Provide the (x, y) coordinate of the cell's center where the given text is located.  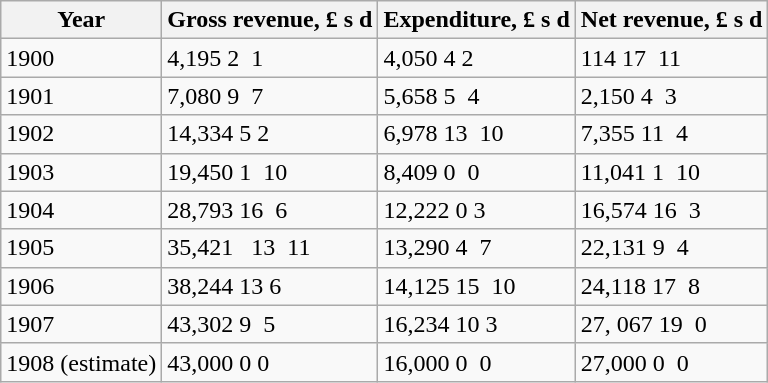
27,000 0 0 (672, 362)
5,658 5 4 (476, 96)
35,421 13 11 (270, 248)
1904 (82, 210)
13,290 4 7 (476, 248)
28,793 16 6 (270, 210)
Net revenue, £ s d (672, 20)
16,234 10 3 (476, 324)
7,080 9 7 (270, 96)
4,195 2 1 (270, 58)
43,302 9 5 (270, 324)
1901 (82, 96)
14,334 5 2 (270, 134)
1907 (82, 324)
11,041 1 10 (672, 172)
1900 (82, 58)
16,574 16 3 (672, 210)
38,244 13 6 (270, 286)
16,000 0 0 (476, 362)
22,131 9 4 (672, 248)
24,118 17 8 (672, 286)
12,222 0 3 (476, 210)
2,150 4 3 (672, 96)
1908 (estimate) (82, 362)
Gross revenue, £ s d (270, 20)
1905 (82, 248)
114 17 11 (672, 58)
19,450 1 10 (270, 172)
27, 067 19 0 (672, 324)
Expenditure, £ s d (476, 20)
7,355 11 4 (672, 134)
43,000 0 0 (270, 362)
1906 (82, 286)
Year (82, 20)
4,050 4 2 (476, 58)
1902 (82, 134)
8,409 0 0 (476, 172)
6,978 13 10 (476, 134)
14,125 15 10 (476, 286)
1903 (82, 172)
